Search for the cell housing the specified text and yield its [x, y] center coordinate. 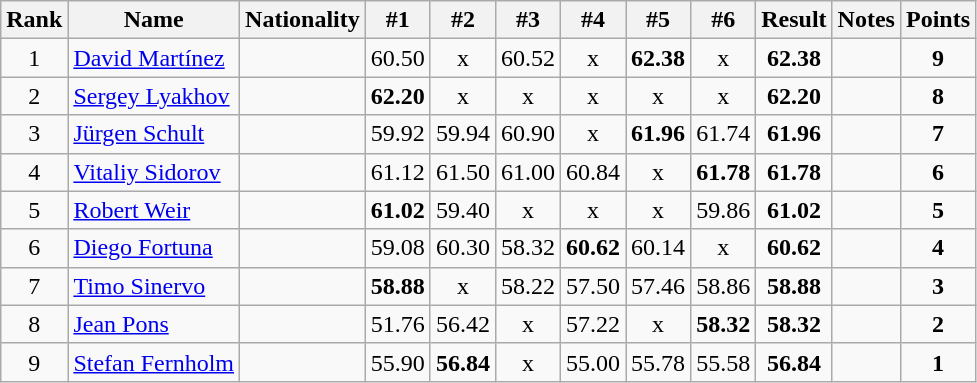
#5 [658, 20]
Notes [866, 20]
Jürgen Schult [154, 134]
61.74 [724, 134]
Jean Pons [154, 324]
60.14 [658, 248]
60.90 [528, 134]
Points [938, 20]
57.22 [592, 324]
60.52 [528, 58]
Stefan Fernholm [154, 362]
60.30 [462, 248]
Timo Sinervo [154, 286]
61.50 [462, 172]
59.92 [398, 134]
61.12 [398, 172]
56.42 [462, 324]
58.86 [724, 286]
#3 [528, 20]
58.22 [528, 286]
59.40 [462, 210]
Nationality [303, 20]
#6 [724, 20]
60.50 [398, 58]
#4 [592, 20]
Sergey Lyakhov [154, 96]
#2 [462, 20]
#1 [398, 20]
David Martínez [154, 58]
Name [154, 20]
Rank [34, 20]
59.94 [462, 134]
59.86 [724, 210]
59.08 [398, 248]
51.76 [398, 324]
60.84 [592, 172]
Vitaliy Sidorov [154, 172]
55.78 [658, 362]
57.50 [592, 286]
61.00 [528, 172]
55.90 [398, 362]
57.46 [658, 286]
Result [794, 20]
55.00 [592, 362]
Diego Fortuna [154, 248]
55.58 [724, 362]
Robert Weir [154, 210]
